Pinpoint the cell where the given text exists, returning its (X, Y) midpoint coordinate. 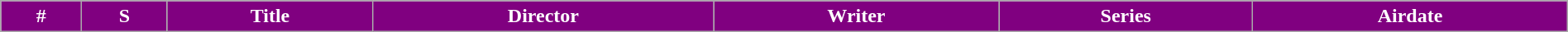
S (125, 16)
Series (1126, 16)
# (41, 16)
Airdate (1411, 16)
Title (270, 16)
Writer (857, 16)
Director (543, 16)
